Search for the cell housing the specified text and yield its [x, y] center coordinate. 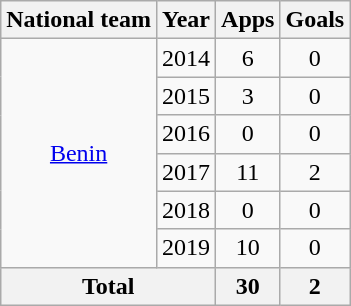
Benin [79, 153]
2018 [186, 210]
Total [108, 286]
30 [248, 286]
2014 [186, 58]
10 [248, 248]
2015 [186, 96]
Goals [315, 20]
3 [248, 96]
2016 [186, 134]
2017 [186, 172]
Year [186, 20]
Apps [248, 20]
11 [248, 172]
6 [248, 58]
National team [79, 20]
2019 [186, 248]
